Return [X, Y] of the center of cell containing provided text 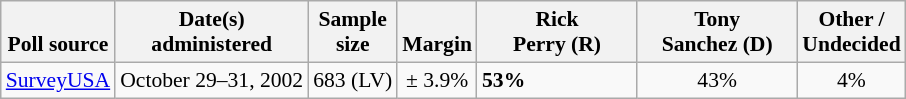
± 3.9% [437, 80]
Date(s)administered [212, 32]
4% [851, 80]
Margin [437, 32]
SurveyUSA [58, 80]
683 (LV) [352, 80]
Other /Undecided [851, 32]
October 29–31, 2002 [212, 80]
RickPerry (R) [557, 32]
Poll source [58, 32]
53% [557, 80]
TonySanchez (D) [717, 32]
43% [717, 80]
Samplesize [352, 32]
